Return [x, y] of the center of cell containing provided text 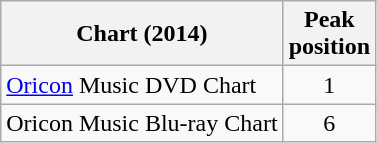
1 [329, 85]
Chart (2014) [142, 34]
Oricon Music DVD Chart [142, 85]
Peakposition [329, 34]
Oricon Music Blu-ray Chart [142, 123]
6 [329, 123]
